Return (x, y) of the center of cell containing provided text 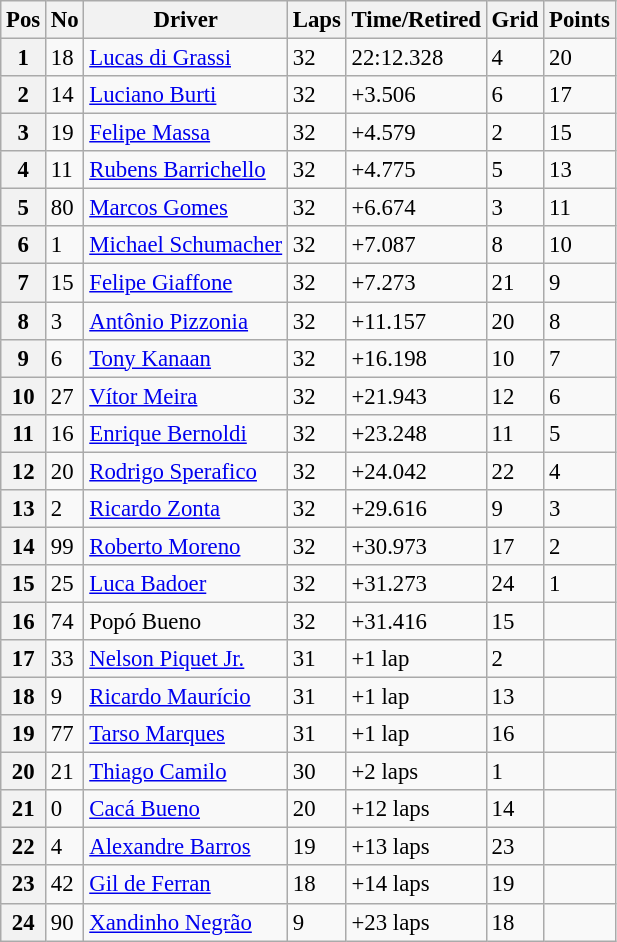
+12 laps (416, 809)
22:12.328 (416, 58)
Grid (514, 20)
Points (580, 20)
30 (316, 772)
Marcos Gomes (186, 208)
74 (65, 621)
Lucas di Grassi (186, 58)
Rodrigo Sperafico (186, 471)
Tony Kanaan (186, 358)
Nelson Piquet Jr. (186, 659)
+24.042 (416, 471)
Gil de Ferran (186, 885)
33 (65, 659)
Luciano Burti (186, 95)
+6.674 (416, 208)
80 (65, 208)
+7.273 (416, 283)
25 (65, 584)
No (65, 20)
+29.616 (416, 509)
+7.087 (416, 245)
+4.775 (416, 170)
+3.506 (416, 95)
+21.943 (416, 396)
90 (65, 922)
+16.198 (416, 358)
Rubens Barrichello (186, 170)
Michael Schumacher (186, 245)
Driver (186, 20)
+30.973 (416, 546)
Cacá Bueno (186, 809)
Alexandre Barros (186, 847)
+2 laps (416, 772)
99 (65, 546)
Ricardo Maurício (186, 697)
Luca Badoer (186, 584)
Laps (316, 20)
Pos (24, 20)
Enrique Bernoldi (186, 433)
Vítor Meira (186, 396)
+11.157 (416, 321)
Tarso Marques (186, 734)
Thiago Camilo (186, 772)
Popó Bueno (186, 621)
+31.273 (416, 584)
Felipe Massa (186, 133)
+13 laps (416, 847)
Ricardo Zonta (186, 509)
+14 laps (416, 885)
+23.248 (416, 433)
Xandinho Negrão (186, 922)
0 (65, 809)
+4.579 (416, 133)
Felipe Giaffone (186, 283)
+23 laps (416, 922)
Roberto Moreno (186, 546)
Antônio Pizzonia (186, 321)
77 (65, 734)
Time/Retired (416, 20)
+31.416 (416, 621)
27 (65, 396)
42 (65, 885)
